Pinpoint the cell where the given text exists, returning its (x, y) midpoint coordinate. 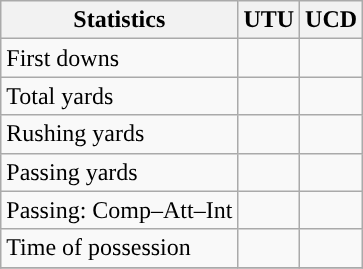
Time of possession (120, 248)
UTU (269, 20)
Total yards (120, 96)
First downs (120, 58)
Rushing yards (120, 134)
Passing yards (120, 172)
Passing: Comp–Att–Int (120, 210)
Statistics (120, 20)
UCD (332, 20)
